Locate the cell with the specified text and output its (x, y) center coordinate. 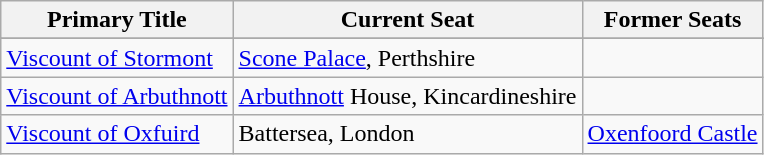
Former Seats (672, 20)
Viscount of Arbuthnott (117, 96)
Viscount of Stormont (117, 58)
Primary Title (117, 20)
Oxenfoord Castle (672, 134)
Arbuthnott House, Kincardineshire (408, 96)
Current Seat (408, 20)
Scone Palace, Perthshire (408, 58)
Viscount of Oxfuird (117, 134)
Battersea, London (408, 134)
